Extract the [X, Y] coordinate from the center of the cell holding the provided text.  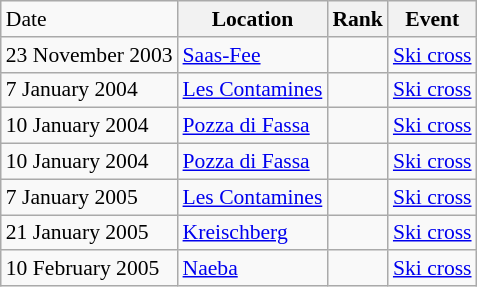
Event [432, 19]
Kreischberg [253, 233]
Saas-Fee [253, 55]
Date [90, 19]
Rank [358, 19]
10 February 2005 [90, 269]
Location [253, 19]
7 January 2005 [90, 197]
Naeba [253, 269]
7 January 2004 [90, 90]
23 November 2003 [90, 55]
21 January 2005 [90, 233]
